Pinpoint the cell where the given text exists, returning its [x, y] midpoint coordinate. 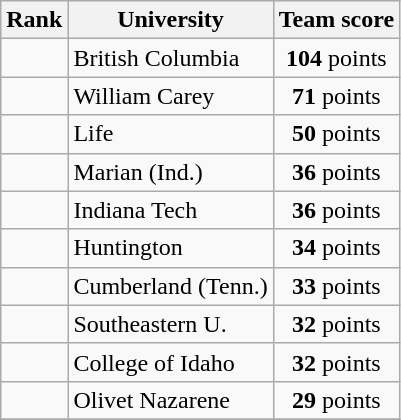
33 points [336, 286]
71 points [336, 96]
Marian (Ind.) [170, 172]
William Carey [170, 96]
Southeastern U. [170, 324]
College of Idaho [170, 362]
Rank [34, 20]
Huntington [170, 248]
Olivet Nazarene [170, 400]
Cumberland (Tenn.) [170, 286]
British Columbia [170, 58]
29 points [336, 400]
50 points [336, 134]
Life [170, 134]
104 points [336, 58]
Indiana Tech [170, 210]
University [170, 20]
34 points [336, 248]
Team score [336, 20]
